Find where the given text appears and provide that cell's center as (x, y) coordinate. 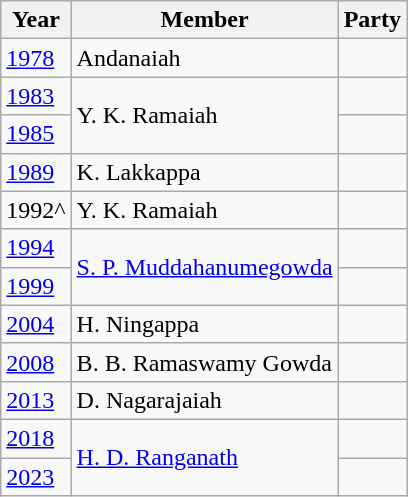
1989 (36, 172)
H. D. Ranganath (204, 457)
B. B. Ramaswamy Gowda (204, 362)
S. P. Muddahanumegowda (204, 267)
2013 (36, 400)
1994 (36, 248)
D. Nagarajaiah (204, 400)
K. Lakkappa (204, 172)
2008 (36, 362)
1985 (36, 134)
Party (372, 20)
1978 (36, 58)
Member (204, 20)
1999 (36, 286)
H. Ningappa (204, 324)
1983 (36, 96)
2018 (36, 438)
1992^ (36, 210)
Year (36, 20)
2023 (36, 477)
Andanaiah (204, 58)
2004 (36, 324)
